Find where the given text appears and provide that cell's center as [X, Y] coordinate. 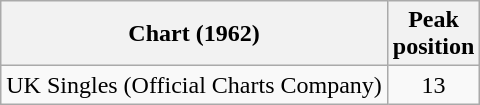
13 [433, 85]
Chart (1962) [194, 34]
Peakposition [433, 34]
UK Singles (Official Charts Company) [194, 85]
